Extract the (x, y) coordinate from the center of the cell holding the provided text.  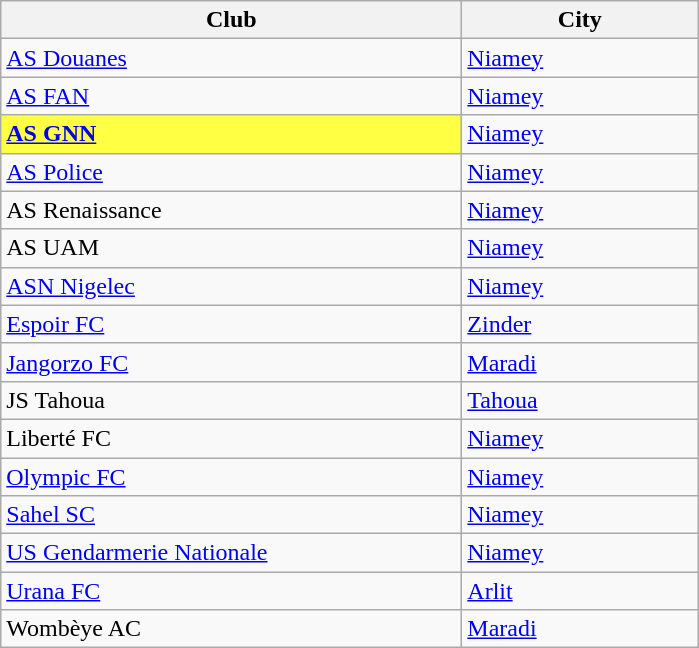
Olympic FC (232, 477)
Zinder (580, 324)
AS UAM (232, 248)
City (580, 20)
Urana FC (232, 591)
Arlit (580, 591)
ASN Nigelec (232, 286)
Club (232, 20)
Jangorzo FC (232, 362)
Liberté FC (232, 438)
AS Douanes (232, 58)
Tahoua (580, 400)
Espoir FC (232, 324)
US Gendarmerie Nationale (232, 553)
AS GNN (232, 134)
AS Police (232, 172)
AS Renaissance (232, 210)
JS Tahoua (232, 400)
Wombèye AC (232, 629)
AS FAN (232, 96)
Sahel SC (232, 515)
